Locate the cell with the specified text and output its [x, y] center coordinate. 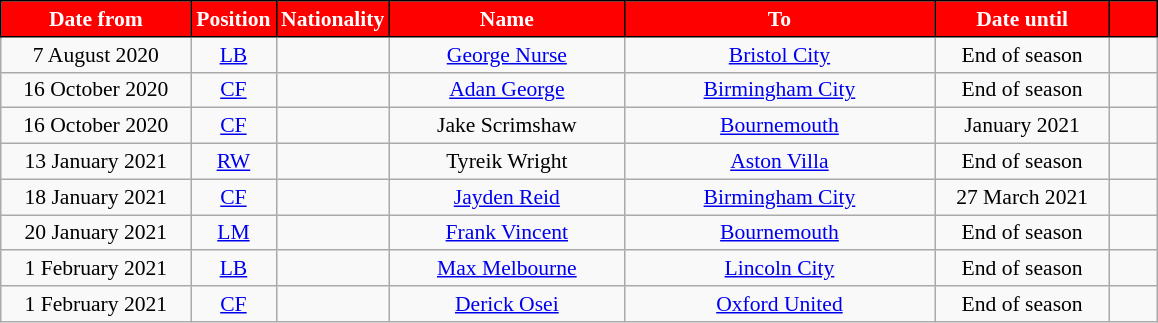
Nationality [332, 19]
18 January 2021 [96, 197]
To [779, 19]
Derick Osei [506, 304]
Oxford United [779, 304]
January 2021 [1022, 126]
Jayden Reid [506, 197]
Adan George [506, 90]
Tyreik Wright [506, 162]
Date until [1022, 19]
Frank Vincent [506, 233]
Jake Scrimshaw [506, 126]
Name [506, 19]
13 January 2021 [96, 162]
Bristol City [779, 55]
Aston Villa [779, 162]
27 March 2021 [1022, 197]
Position [234, 19]
20 January 2021 [96, 233]
Lincoln City [779, 269]
Date from [96, 19]
LM [234, 233]
7 August 2020 [96, 55]
RW [234, 162]
Max Melbourne [506, 269]
George Nurse [506, 55]
